Capture the cell that displays the provided text and extract its [X, Y] central coordinate. 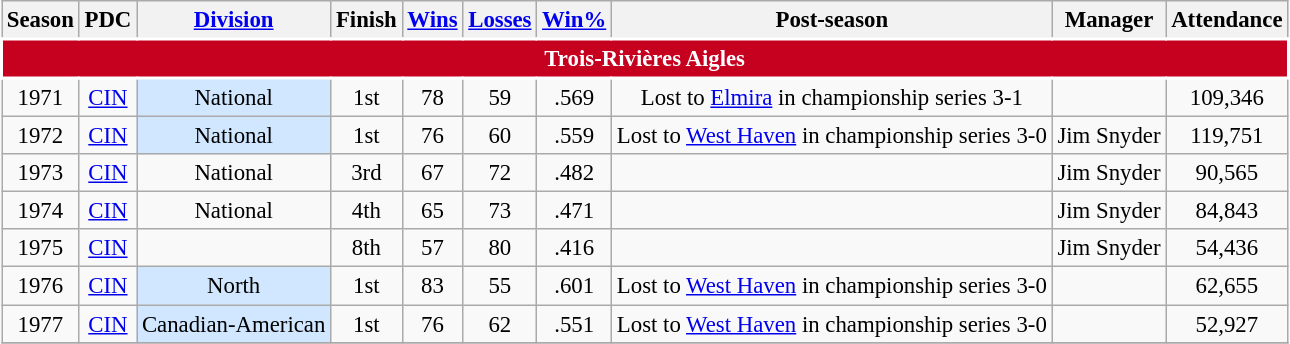
67 [432, 173]
Post-season [832, 20]
Win% [574, 20]
52,927 [1227, 324]
Division [234, 20]
.551 [574, 324]
Canadian-American [234, 324]
Wins [432, 20]
.471 [574, 211]
.569 [574, 97]
.601 [574, 286]
Manager [1109, 20]
.559 [574, 136]
83 [432, 286]
1976 [41, 286]
73 [500, 211]
PDC [108, 20]
90,565 [1227, 173]
59 [500, 97]
.482 [574, 173]
60 [500, 136]
54,436 [1227, 249]
8th [366, 249]
1972 [41, 136]
North [234, 286]
119,751 [1227, 136]
72 [500, 173]
109,346 [1227, 97]
Trois-Rivières Aigles [645, 58]
1971 [41, 97]
57 [432, 249]
1977 [41, 324]
80 [500, 249]
3rd [366, 173]
62,655 [1227, 286]
65 [432, 211]
1973 [41, 173]
62 [500, 324]
55 [500, 286]
1975 [41, 249]
Lost to Elmira in championship series 3-1 [832, 97]
Losses [500, 20]
78 [432, 97]
Attendance [1227, 20]
Season [41, 20]
84,843 [1227, 211]
4th [366, 211]
.416 [574, 249]
Finish [366, 20]
1974 [41, 211]
